Return the [x, y] coordinate for the center point of the cell that contains the specified text.  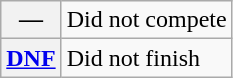
— [31, 20]
Did not compete [146, 20]
Did not finish [146, 58]
DNF [31, 58]
